Locate the cell with the specified text and output its (x, y) center coordinate. 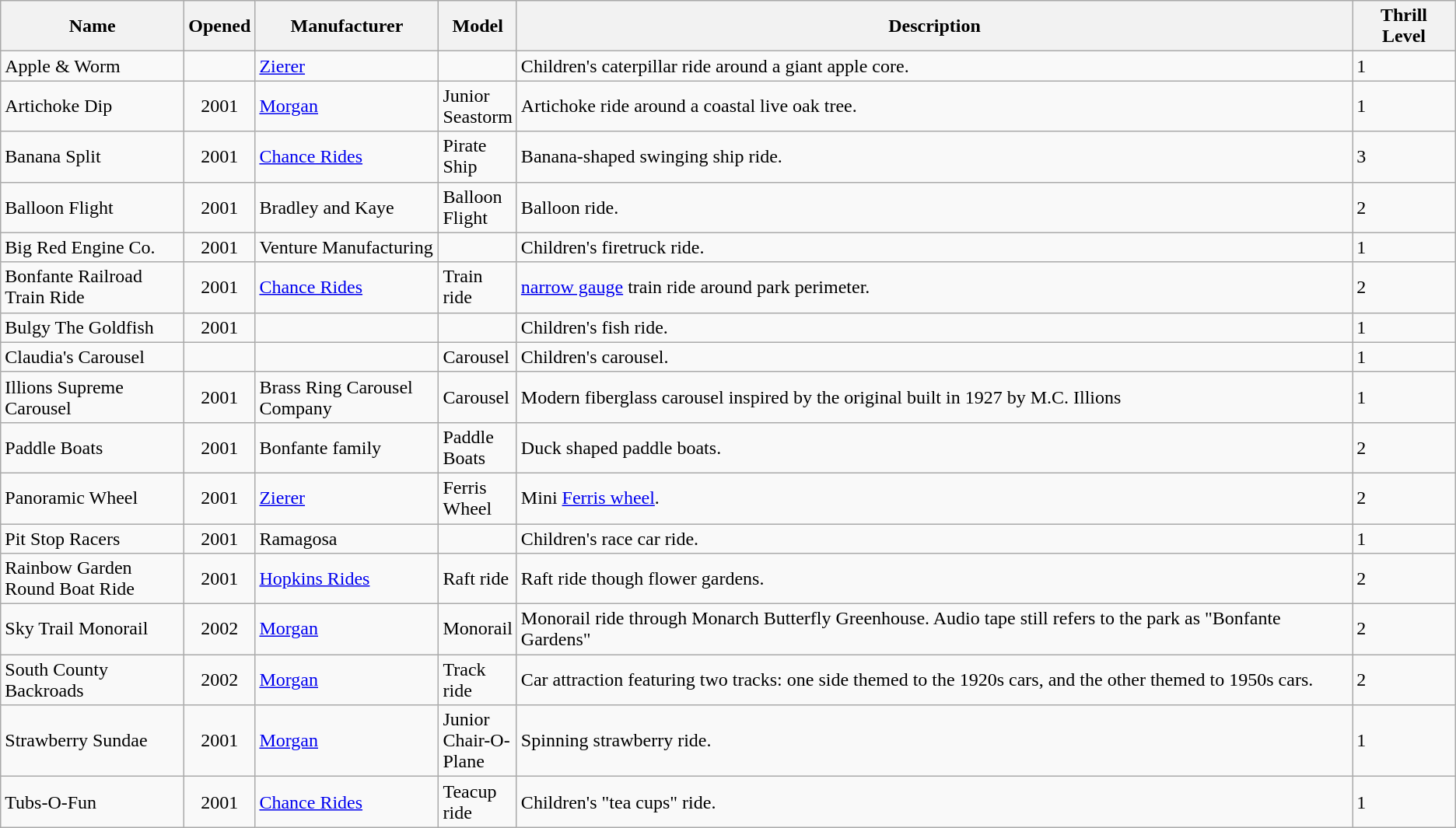
Strawberry Sundae (93, 741)
Banana-shaped swinging ship ride. (934, 157)
Big Red Engine Co. (93, 247)
Raft ride (478, 578)
Children's race car ride. (934, 539)
Artichoke Dip (93, 106)
Bonfante family (347, 448)
Description (934, 26)
Pit Stop Racers (93, 539)
narrow gauge train ride around park perimeter. (934, 288)
Balloon ride. (934, 207)
Children's "tea cups" ride. (934, 802)
Monorail (478, 630)
Children's caterpillar ride around a giant apple core. (934, 66)
Bradley and Kaye (347, 207)
Name (93, 26)
Panoramic Wheel (93, 498)
Duck shaped paddle boats. (934, 448)
Claudia's Carousel (93, 357)
Raft ride though flower gardens. (934, 578)
Modern fiberglass carousel inspired by the original built in 1927 by M.C. Illions (934, 397)
Tubs-O-Fun (93, 802)
Mini Ferris wheel. (934, 498)
Apple & Worm (93, 66)
Track ride (478, 680)
Banana Split (93, 157)
Venture Manufacturing (347, 247)
Teacup ride (478, 802)
Spinning strawberry ride. (934, 741)
3 (1404, 157)
Artichoke ride around a coastal live oak tree. (934, 106)
Car attraction featuring two tracks: one side themed to the 1920s cars, and the other themed to 1950s cars. (934, 680)
Manufacturer (347, 26)
Children's carousel. (934, 357)
Junior Chair-O-Plane (478, 741)
Rainbow Garden Round Boat Ride (93, 578)
Illions Supreme Carousel (93, 397)
Ferris Wheel (478, 498)
Ramagosa (347, 539)
Brass Ring Carousel Company (347, 397)
Model (478, 26)
Children's firetruck ride. (934, 247)
Bonfante Railroad Train Ride (93, 288)
Pirate Ship (478, 157)
Junior Seastorm (478, 106)
Opened (219, 26)
Train ride (478, 288)
Children's fish ride. (934, 327)
Bulgy The Goldfish (93, 327)
Sky Trail Monorail (93, 630)
Monorail ride through Monarch Butterfly Greenhouse. Audio tape still refers to the park as "Bonfante Gardens" (934, 630)
Thrill Level (1404, 26)
Hopkins Rides (347, 578)
South County Backroads (93, 680)
